Search for the cell housing the specified text and yield its [X, Y] center coordinate. 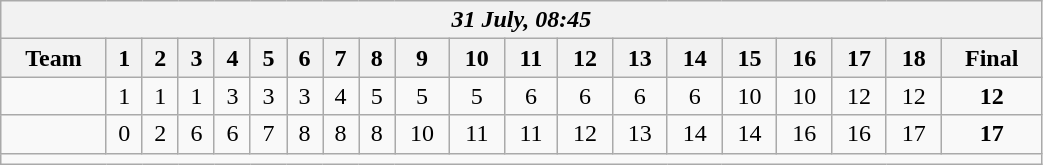
9 [422, 58]
18 [914, 58]
0 [124, 134]
Team [54, 58]
15 [750, 58]
Final [992, 58]
31 July, 08:45 [522, 20]
